Find where the given text appears and provide that cell's center as [x, y] coordinate. 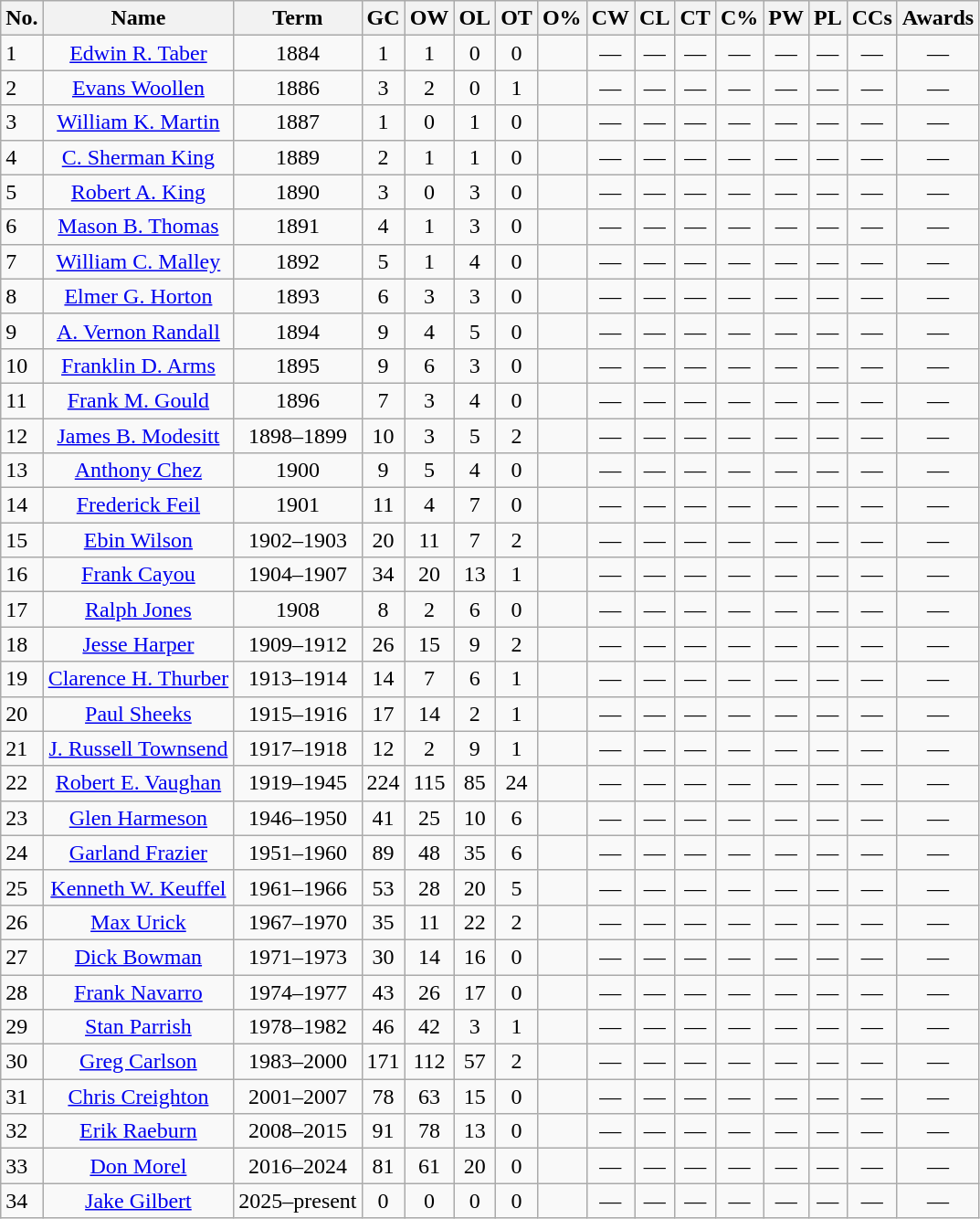
1946–1950 [298, 818]
43 [384, 991]
James B. Modesitt [139, 436]
Elmer G. Horton [139, 296]
Ebin Wilson [139, 540]
Evans Woollen [139, 88]
1901 [298, 505]
171 [384, 1062]
2008–2015 [298, 1131]
Glen Harmeson [139, 818]
1971–1973 [298, 957]
Ralph Jones [139, 609]
57 [475, 1062]
1915–1916 [298, 714]
Dick Bowman [139, 957]
Jake Gilbert [139, 1201]
William C. Malley [139, 261]
1892 [298, 261]
1908 [298, 609]
112 [429, 1062]
J. Russell Townsend [139, 748]
1886 [298, 88]
Frederick Feil [139, 505]
85 [475, 783]
224 [384, 783]
OW [429, 18]
1896 [298, 400]
21 [22, 748]
115 [429, 783]
GC [384, 18]
CW [610, 18]
1891 [298, 227]
Awards [937, 18]
89 [384, 853]
19 [22, 679]
23 [22, 818]
Garland Frazier [139, 853]
1917–1918 [298, 748]
63 [429, 1097]
Don Morel [139, 1166]
1895 [298, 366]
Edwin R. Taber [139, 53]
41 [384, 818]
48 [429, 853]
C% [739, 18]
1887 [298, 122]
Mason B. Thomas [139, 227]
33 [22, 1166]
1898–1899 [298, 436]
32 [22, 1131]
OL [475, 18]
1890 [298, 192]
46 [384, 1027]
31 [22, 1097]
2016–2024 [298, 1166]
91 [384, 1131]
CCs [871, 18]
2001–2007 [298, 1097]
Max Urick [139, 922]
1919–1945 [298, 783]
29 [22, 1027]
Kenneth W. Keuffel [139, 887]
1900 [298, 471]
Frank M. Gould [139, 400]
OT [517, 18]
C. Sherman King [139, 157]
Chris Creighton [139, 1097]
Robert E. Vaughan [139, 783]
Greg Carlson [139, 1062]
O% [562, 18]
Erik Raeburn [139, 1131]
1967–1970 [298, 922]
Stan Parrish [139, 1027]
Name [139, 18]
Frank Navarro [139, 991]
27 [22, 957]
1894 [298, 331]
William K. Martin [139, 122]
1902–1903 [298, 540]
No. [22, 18]
1951–1960 [298, 853]
Robert A. King [139, 192]
PL [827, 18]
Term [298, 18]
Anthony Chez [139, 471]
Frank Cayou [139, 575]
A. Vernon Randall [139, 331]
61 [429, 1166]
1961–1966 [298, 887]
18 [22, 644]
Franklin D. Arms [139, 366]
1884 [298, 53]
Paul Sheeks [139, 714]
1978–1982 [298, 1027]
CT [695, 18]
1904–1907 [298, 575]
1889 [298, 157]
53 [384, 887]
42 [429, 1027]
Jesse Harper [139, 644]
Clarence H. Thurber [139, 679]
81 [384, 1166]
1983–2000 [298, 1062]
1913–1914 [298, 679]
2025–present [298, 1201]
1974–1977 [298, 991]
CL [655, 18]
1909–1912 [298, 644]
1893 [298, 296]
PW [786, 18]
